Output the [X, Y] coordinate of the center of the cell containing the given text.  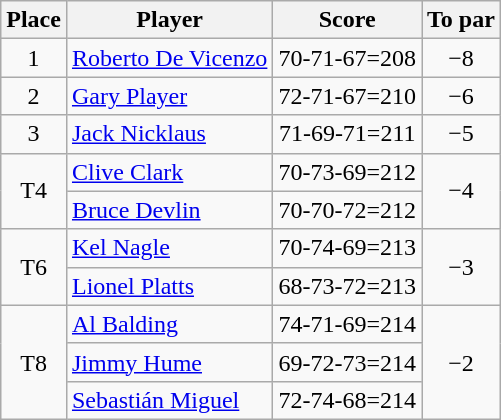
To par [462, 20]
1 [34, 58]
−2 [462, 362]
Bruce Devlin [169, 210]
2 [34, 96]
−3 [462, 267]
Gary Player [169, 96]
72-71-67=210 [348, 96]
Sebastián Miguel [169, 400]
−5 [462, 134]
70-70-72=212 [348, 210]
Lionel Platts [169, 286]
Kel Nagle [169, 248]
68-73-72=213 [348, 286]
Clive Clark [169, 172]
71-69-71=211 [348, 134]
−8 [462, 58]
Jimmy Hume [169, 362]
70-74-69=213 [348, 248]
Player [169, 20]
Roberto De Vicenzo [169, 58]
74-71-69=214 [348, 324]
T8 [34, 362]
Jack Nicklaus [169, 134]
Place [34, 20]
69-72-73=214 [348, 362]
T6 [34, 267]
70-73-69=212 [348, 172]
T4 [34, 191]
Score [348, 20]
3 [34, 134]
−4 [462, 191]
−6 [462, 96]
70-71-67=208 [348, 58]
72-74-68=214 [348, 400]
Al Balding [169, 324]
